Search for the cell housing the specified text and yield its [x, y] center coordinate. 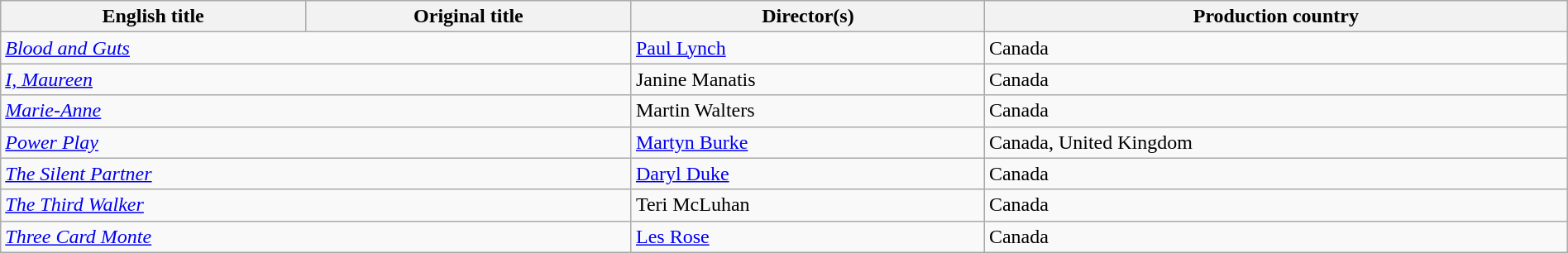
I, Maureen [316, 79]
Daryl Duke [807, 174]
Martin Walters [807, 111]
English title [154, 17]
The Third Walker [316, 205]
Production country [1275, 17]
Paul Lynch [807, 48]
Original title [468, 17]
Martyn Burke [807, 142]
Les Rose [807, 236]
Marie-Anne [316, 111]
Teri McLuhan [807, 205]
Blood and Guts [316, 48]
Canada, United Kingdom [1275, 142]
Director(s) [807, 17]
Power Play [316, 142]
Janine Manatis [807, 79]
Three Card Monte [316, 236]
The Silent Partner [316, 174]
